Capture the cell that displays the provided text and extract its [x, y] central coordinate. 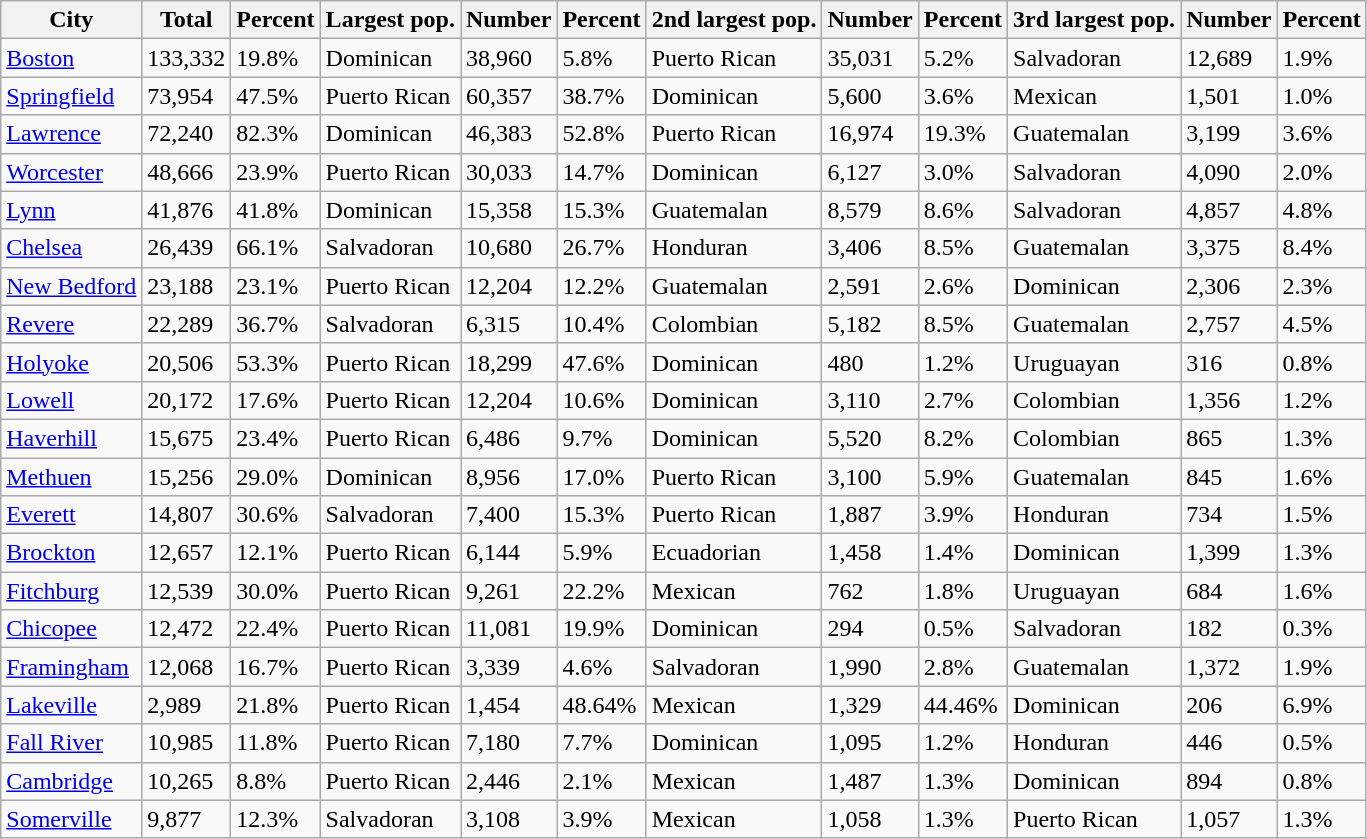
1,399 [1229, 553]
Haverhill [72, 438]
16.7% [276, 667]
12.3% [276, 819]
3,339 [508, 667]
47.6% [602, 362]
734 [1229, 515]
20,506 [186, 362]
19.9% [602, 629]
12.1% [276, 553]
1,990 [870, 667]
82.3% [276, 134]
3,375 [1229, 248]
3,406 [870, 248]
48,666 [186, 172]
2,591 [870, 286]
Methuen [72, 477]
38,960 [508, 58]
294 [870, 629]
2nd largest pop. [734, 20]
182 [1229, 629]
Brockton [72, 553]
3,199 [1229, 134]
19.3% [962, 134]
16,974 [870, 134]
9,261 [508, 591]
46,383 [508, 134]
66.1% [276, 248]
Lawrence [72, 134]
Framingham [72, 667]
10,680 [508, 248]
53.3% [276, 362]
5,182 [870, 324]
11.8% [276, 743]
Fall River [72, 743]
12,657 [186, 553]
316 [1229, 362]
2.7% [962, 400]
480 [870, 362]
762 [870, 591]
7.7% [602, 743]
1.4% [962, 553]
14.7% [602, 172]
11,081 [508, 629]
1,329 [870, 705]
865 [1229, 438]
19.8% [276, 58]
1,458 [870, 553]
18,299 [508, 362]
3,108 [508, 819]
6,144 [508, 553]
38.7% [602, 96]
41,876 [186, 210]
2,757 [1229, 324]
35,031 [870, 58]
4.5% [1322, 324]
23,188 [186, 286]
23.4% [276, 438]
4,090 [1229, 172]
36.7% [276, 324]
3rd largest pop. [1094, 20]
29.0% [276, 477]
1,057 [1229, 819]
22,289 [186, 324]
10.4% [602, 324]
4.6% [602, 667]
Chicopee [72, 629]
2,989 [186, 705]
446 [1229, 743]
1.0% [1322, 96]
1,356 [1229, 400]
3.0% [962, 172]
Somerville [72, 819]
15,358 [508, 210]
10.6% [602, 400]
6,127 [870, 172]
6,315 [508, 324]
12,068 [186, 667]
Everett [72, 515]
Largest pop. [390, 20]
Ecuadorian [734, 553]
Fitchburg [72, 591]
1.5% [1322, 515]
Lakeville [72, 705]
30.0% [276, 591]
0.3% [1322, 629]
30,033 [508, 172]
2.8% [962, 667]
48.64% [602, 705]
1,887 [870, 515]
15,675 [186, 438]
44.46% [962, 705]
26,439 [186, 248]
14,807 [186, 515]
894 [1229, 781]
12,539 [186, 591]
22.2% [602, 591]
20,172 [186, 400]
133,332 [186, 58]
47.5% [276, 96]
Total [186, 20]
10,985 [186, 743]
4,857 [1229, 210]
5,520 [870, 438]
30.6% [276, 515]
72,240 [186, 134]
15,256 [186, 477]
9,877 [186, 819]
1,454 [508, 705]
8,956 [508, 477]
7,180 [508, 743]
1,095 [870, 743]
22.4% [276, 629]
5.2% [962, 58]
5.8% [602, 58]
8.2% [962, 438]
17.0% [602, 477]
Lowell [72, 400]
21.8% [276, 705]
1,487 [870, 781]
1,372 [1229, 667]
10,265 [186, 781]
Springfield [72, 96]
2.6% [962, 286]
6.9% [1322, 705]
1,501 [1229, 96]
Chelsea [72, 248]
2,446 [508, 781]
8.4% [1322, 248]
52.8% [602, 134]
12.2% [602, 286]
3,100 [870, 477]
26.7% [602, 248]
41.8% [276, 210]
8.6% [962, 210]
8,579 [870, 210]
684 [1229, 591]
Boston [72, 58]
7,400 [508, 515]
Cambridge [72, 781]
5,600 [870, 96]
2.3% [1322, 286]
Holyoke [72, 362]
1.8% [962, 591]
845 [1229, 477]
2,306 [1229, 286]
8.8% [276, 781]
73,954 [186, 96]
Revere [72, 324]
1,058 [870, 819]
60,357 [508, 96]
17.6% [276, 400]
23.9% [276, 172]
206 [1229, 705]
23.1% [276, 286]
12,689 [1229, 58]
9.7% [602, 438]
New Bedford [72, 286]
4.8% [1322, 210]
12,472 [186, 629]
6,486 [508, 438]
3,110 [870, 400]
2.0% [1322, 172]
City [72, 20]
Lynn [72, 210]
2.1% [602, 781]
Worcester [72, 172]
